Output the [X, Y] coordinate of the center of the cell containing the given text.  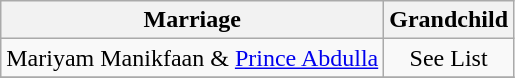
Mariyam Manikfaan & Prince Abdulla [192, 58]
Marriage [192, 20]
Grandchild [449, 20]
See List [449, 58]
